Return [X, Y] of the center of cell containing provided text 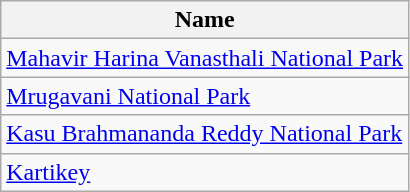
Mahavir Harina Vanasthali National Park [205, 58]
Kartikey [205, 172]
Name [205, 20]
Kasu Brahmananda Reddy National Park [205, 134]
Mrugavani National Park [205, 96]
